Find where the given text appears and provide that cell's center as [x, y] coordinate. 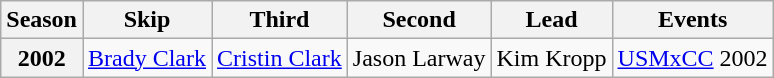
Jason Larway [419, 58]
Season [42, 20]
2002 [42, 58]
Lead [552, 20]
Brady Clark [146, 58]
Third [280, 20]
Events [692, 20]
Kim Kropp [552, 58]
USMxCC 2002 [692, 58]
Cristin Clark [280, 58]
Second [419, 20]
Skip [146, 20]
